Locate the cell with the specified text and output its (X, Y) center coordinate. 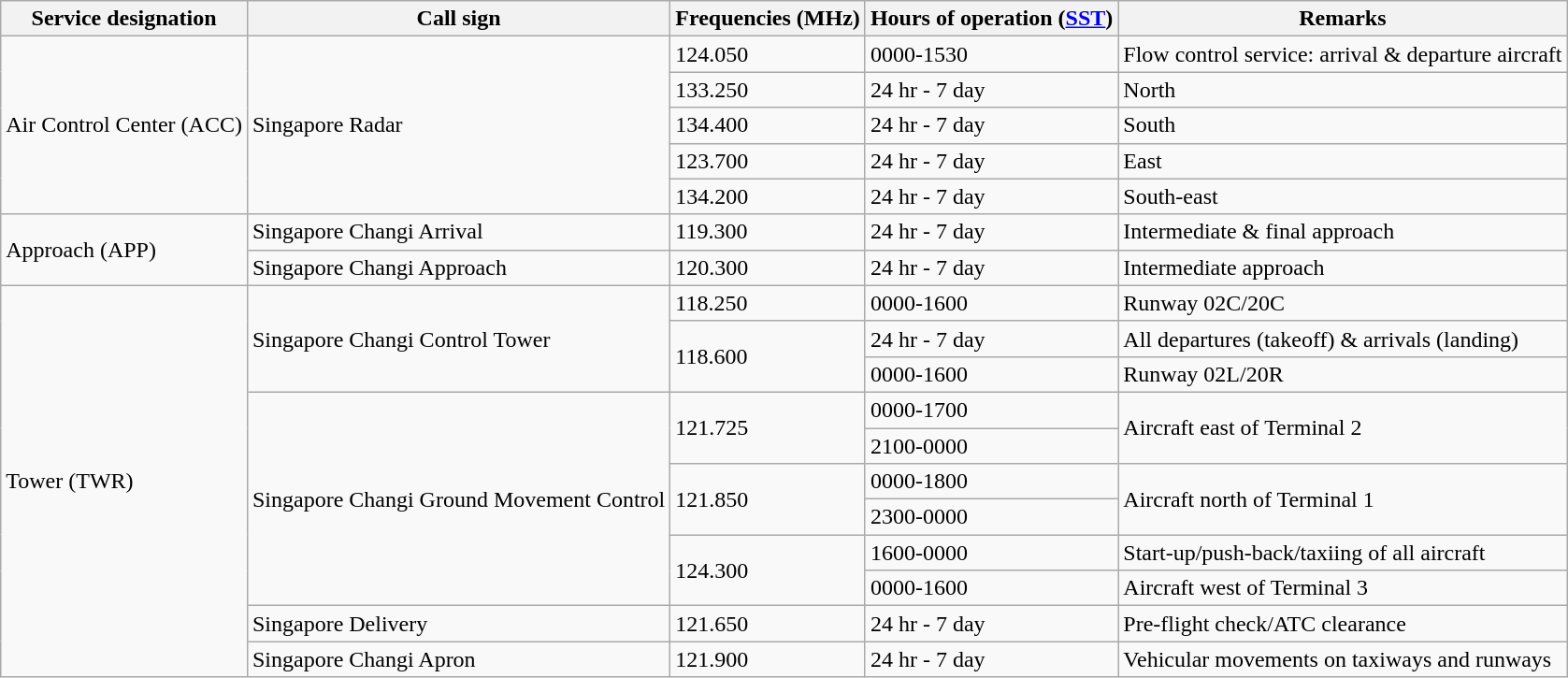
Call sign (458, 19)
2100-0000 (991, 446)
Aircraft north of Terminal 1 (1343, 499)
Singapore Delivery (458, 624)
2300-0000 (991, 517)
0000-1530 (991, 54)
Singapore Changi Control Tower (458, 339)
Hours of operation (SST) (991, 19)
Start-up/push-back/taxiing of all aircraft (1343, 553)
123.700 (769, 161)
South-east (1343, 196)
Singapore Changi Apron (458, 659)
121.900 (769, 659)
Flow control service: arrival & departure aircraft (1343, 54)
Runway 02L/20R (1343, 374)
121.650 (769, 624)
Frequencies (MHz) (769, 19)
All departures (takeoff) & arrivals (landing) (1343, 339)
124.050 (769, 54)
Vehicular movements on taxiways and runways (1343, 659)
134.400 (769, 125)
118.250 (769, 303)
0000-1700 (991, 410)
120.300 (769, 267)
121.725 (769, 427)
Service designation (124, 19)
Runway 02C/20C (1343, 303)
Singapore Changi Arrival (458, 232)
Air Control Center (ACC) (124, 125)
North (1343, 90)
Intermediate approach (1343, 267)
Pre-flight check/ATC clearance (1343, 624)
Singapore Radar (458, 125)
121.850 (769, 499)
Singapore Changi Approach (458, 267)
118.600 (769, 356)
0000-1800 (991, 482)
Singapore Changi Ground Movement Control (458, 498)
East (1343, 161)
South (1343, 125)
119.300 (769, 232)
133.250 (769, 90)
134.200 (769, 196)
Aircraft west of Terminal 3 (1343, 588)
124.300 (769, 570)
1600-0000 (991, 553)
Approach (APP) (124, 250)
Aircraft east of Terminal 2 (1343, 427)
Intermediate & final approach (1343, 232)
Tower (TWR) (124, 481)
Remarks (1343, 19)
